Locate the cell with the specified text and output its (X, Y) center coordinate. 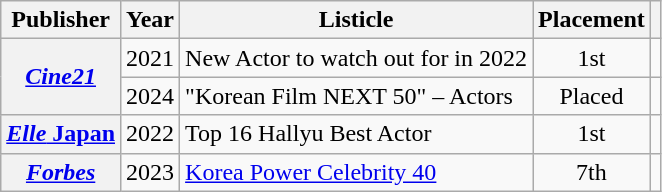
New Actor to watch out for in 2022 (356, 58)
Top 16 Hallyu Best Actor (356, 134)
Listicle (356, 20)
2022 (150, 134)
"Korean Film NEXT 50" – Actors (356, 96)
2021 (150, 58)
7th (592, 172)
Placed (592, 96)
Placement (592, 20)
Forbes (61, 172)
2024 (150, 96)
2023 (150, 172)
Publisher (61, 20)
Elle Japan (61, 134)
Korea Power Celebrity 40 (356, 172)
Cine21 (61, 77)
Year (150, 20)
